Provide the [X, Y] coordinate of the cell's center where the given text is located.  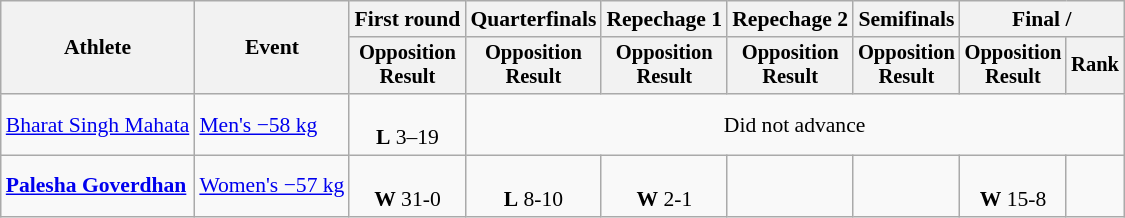
W 15-8 [1014, 186]
L 3–19 [407, 124]
Quarterfinals [533, 19]
Repechage 2 [790, 19]
L 8-10 [533, 186]
Event [272, 48]
W 31-0 [407, 186]
Athlete [98, 48]
First round [407, 19]
Palesha Goverdhan [98, 186]
Women's −57 kg [272, 186]
Did not advance [794, 124]
Final / [1042, 19]
Rank [1095, 66]
Bharat Singh Mahata [98, 124]
W 2-1 [664, 186]
Semifinals [906, 19]
Men's −58 kg [272, 124]
Repechage 1 [664, 19]
